Detect which cell encompasses the target text, then output its (x, y) center coordinate. 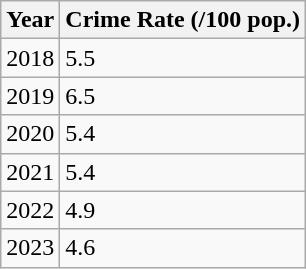
Year (30, 20)
Crime Rate (/100 pop.) (183, 20)
2023 (30, 248)
2022 (30, 210)
2019 (30, 96)
2021 (30, 172)
6.5 (183, 96)
5.5 (183, 58)
2018 (30, 58)
2020 (30, 134)
4.9 (183, 210)
4.6 (183, 248)
